From the cell containing the given text, extract its center point as (x, y) coordinate. 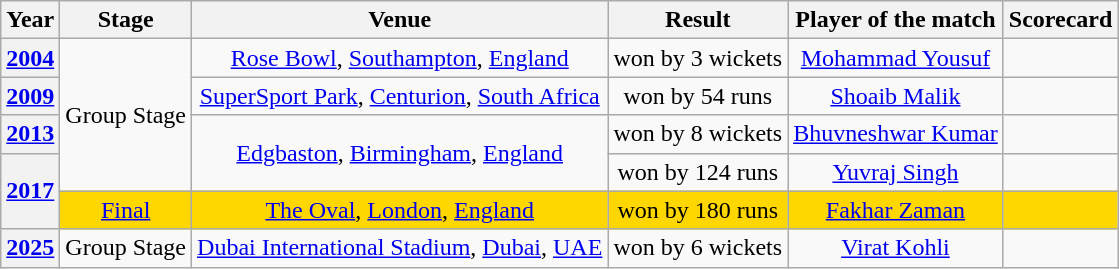
Fakhar Zaman (896, 210)
2025 (30, 248)
SuperSport Park, Centurion, South Africa (400, 96)
won by 180 runs (698, 210)
won by 124 runs (698, 172)
won by 3 wickets (698, 58)
Shoaib Malik (896, 96)
Virat Kohli (896, 248)
2017 (30, 191)
Rose Bowl, Southampton, England (400, 58)
Result (698, 20)
Player of the match (896, 20)
Yuvraj Singh (896, 172)
Scorecard (1060, 20)
Stage (126, 20)
Venue (400, 20)
Final (126, 210)
won by 8 wickets (698, 134)
Bhuvneshwar Kumar (896, 134)
Edgbaston, Birmingham, England (400, 153)
2004 (30, 58)
The Oval, London, England (400, 210)
2009 (30, 96)
Dubai International Stadium, Dubai, UAE (400, 248)
won by 54 runs (698, 96)
2013 (30, 134)
Mohammad Yousuf (896, 58)
Year (30, 20)
won by 6 wickets (698, 248)
